Pinpoint the cell where the given text exists, returning its (X, Y) midpoint coordinate. 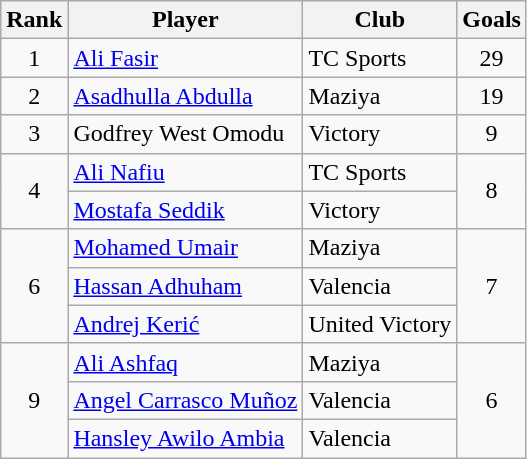
Ali Nafiu (186, 172)
Mohamed Umair (186, 248)
Andrej Kerić (186, 324)
Asadhulla Abdulla (186, 96)
Angel Carrasco Muñoz (186, 400)
United Victory (380, 324)
Rank (34, 20)
2 (34, 96)
3 (34, 134)
Hansley Awilo Ambia (186, 438)
Hassan Adhuham (186, 286)
Club (380, 20)
Mostafa Seddik (186, 210)
Ali Fasir (186, 58)
29 (492, 58)
8 (492, 191)
Goals (492, 20)
Player (186, 20)
1 (34, 58)
Godfrey West Omodu (186, 134)
7 (492, 286)
19 (492, 96)
Ali Ashfaq (186, 362)
4 (34, 191)
